Pinpoint the cell where the given text exists, returning its (x, y) midpoint coordinate. 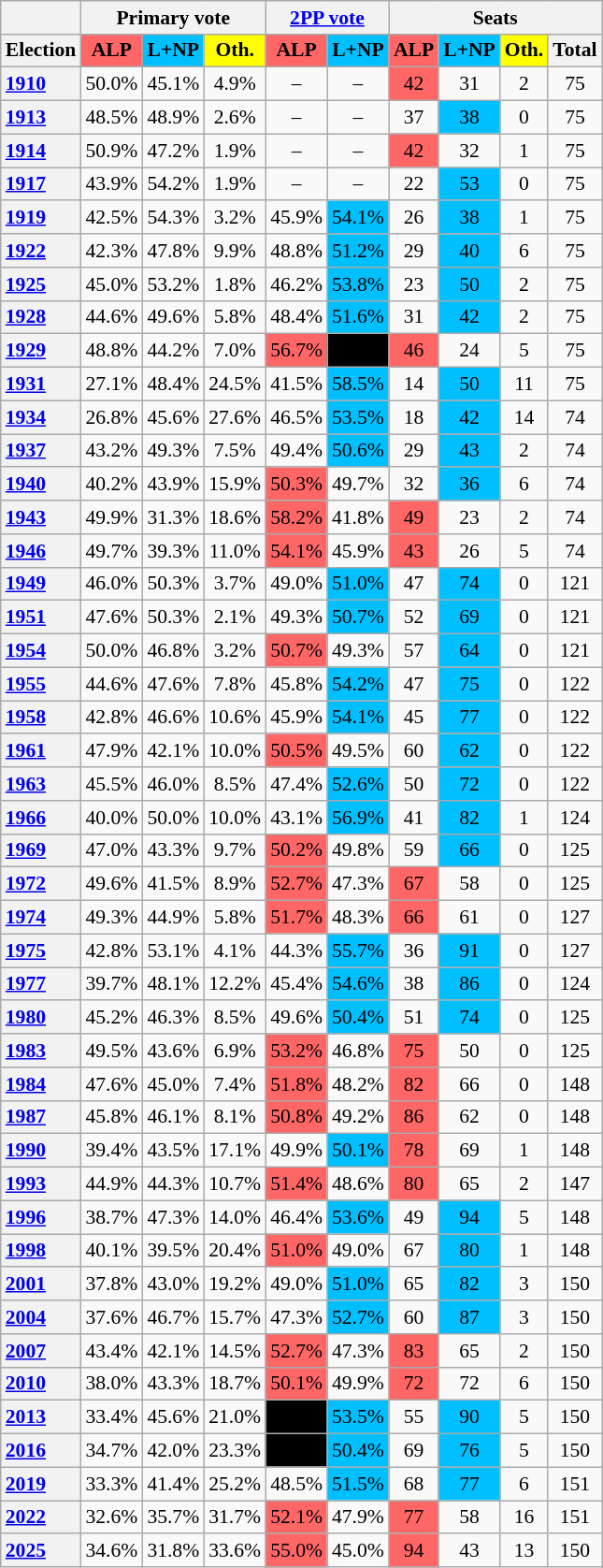
48.2% (358, 1083)
39.3% (173, 550)
1949 (41, 584)
1969 (41, 850)
7.4% (235, 1083)
1922 (41, 251)
49.2% (358, 1117)
58.5% (358, 384)
38.0% (111, 1384)
37.8% (111, 1284)
31.3% (173, 517)
68 (413, 1484)
2025 (41, 1550)
61 (469, 917)
87 (469, 1317)
9.9% (235, 251)
48.3% (358, 917)
1974 (41, 917)
1963 (41, 784)
76 (469, 1450)
45.5% (111, 784)
50.6% (358, 451)
37.6% (111, 1317)
34.7% (111, 1450)
19.2% (235, 1284)
1966 (41, 817)
25.2% (235, 1484)
44.2% (173, 351)
45.2% (111, 1017)
52.1% (296, 1517)
46.3% (173, 1017)
41 (413, 817)
1919 (41, 217)
39.5% (173, 1250)
47.2% (173, 151)
43.1% (296, 817)
59 (413, 850)
51.2% (358, 251)
53 (469, 183)
17.1% (235, 1151)
51 (413, 1017)
45 (413, 717)
14.0% (235, 1217)
1951 (41, 617)
2PP vote (327, 17)
46.7% (173, 1317)
7.5% (235, 451)
55.0% (296, 1550)
2010 (41, 1384)
15.9% (235, 484)
1940 (41, 484)
41.4% (173, 1484)
1928 (41, 317)
51.5% (358, 1484)
46.2% (296, 283)
53.8% (358, 283)
78 (413, 1151)
1984 (41, 1083)
42.0% (173, 1450)
47.0% (111, 850)
15.7% (235, 1317)
51.6% (358, 317)
1983 (41, 1051)
1914 (41, 151)
27.6% (235, 417)
Primary vote (173, 17)
50.8% (296, 1117)
1961 (41, 750)
35.7% (173, 1517)
10.6% (235, 717)
52.6% (358, 784)
51.4% (296, 1183)
27.1% (111, 384)
39.4% (111, 1151)
2007 (41, 1350)
90 (469, 1417)
4.1% (235, 951)
46.6% (173, 717)
50.2% (296, 850)
1955 (41, 684)
54.6% (358, 984)
58.2% (296, 517)
32.6% (111, 1517)
1943 (41, 517)
3.7% (235, 584)
46.1% (173, 1117)
43.5% (173, 1151)
50.5% (296, 750)
4.9% (235, 84)
1954 (41, 650)
1929 (41, 351)
2.6% (235, 117)
55.7% (358, 951)
40.0% (111, 817)
48.9% (173, 117)
8.9% (235, 884)
43.6% (173, 1051)
2.1% (235, 617)
1.8% (235, 283)
26.8% (111, 417)
21.0% (235, 1417)
64 (469, 650)
1990 (41, 1151)
13 (524, 1550)
43.4% (111, 1350)
34.6% (111, 1550)
1972 (41, 884)
48.6% (358, 1183)
14.5% (235, 1350)
50.9% (111, 151)
40.2% (111, 484)
53.6% (358, 1217)
2001 (41, 1284)
46.4% (296, 1217)
18.7% (235, 1384)
1996 (41, 1217)
57 (413, 650)
49.8% (358, 850)
11 (524, 384)
7.0% (235, 351)
147 (574, 1183)
56.9% (358, 817)
8.1% (235, 1117)
24 (469, 351)
1931 (41, 384)
54.3% (173, 217)
1937 (41, 451)
51.8% (296, 1083)
1946 (41, 550)
1958 (41, 717)
31.8% (173, 1550)
42.3% (111, 251)
33.4% (111, 1417)
18 (413, 417)
51.7% (296, 917)
83 (413, 1350)
18.6% (235, 517)
37 (413, 117)
23.3% (235, 1450)
16 (524, 1517)
47.4% (296, 784)
45.4% (296, 984)
40 (469, 251)
53.1% (173, 951)
47.8% (173, 251)
1980 (41, 1017)
41.8% (358, 517)
2004 (41, 1317)
7.8% (235, 684)
2022 (41, 1517)
1987 (41, 1117)
10.7% (235, 1183)
40.1% (111, 1250)
Election (41, 51)
6.9% (235, 1051)
31.7% (235, 1517)
43.0% (173, 1284)
1977 (41, 984)
Total (574, 51)
24.5% (235, 384)
55 (413, 1417)
1975 (41, 951)
1925 (41, 283)
22 (413, 183)
91 (469, 951)
1913 (41, 117)
2016 (41, 1450)
45.1% (173, 84)
33.3% (111, 1484)
1934 (41, 417)
9.7% (235, 850)
46 (413, 351)
2019 (41, 1484)
43.2% (111, 451)
39.7% (111, 984)
56.7% (296, 351)
2013 (41, 1417)
20.4% (235, 1250)
Seats (495, 17)
49.4% (296, 451)
48.1% (173, 984)
33.6% (235, 1550)
1993 (41, 1183)
1910 (41, 84)
12.2% (235, 984)
1917 (41, 183)
1998 (41, 1250)
38.7% (111, 1217)
11.0% (235, 550)
42.5% (111, 217)
52 (413, 617)
